Find where the given text appears and provide that cell's center as [x, y] coordinate. 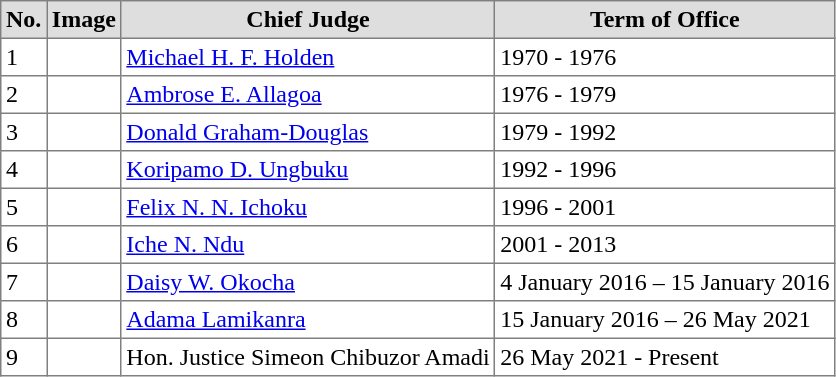
7 [24, 282]
Ambrose E. Allagoa [308, 95]
26 May 2021 - Present [665, 357]
Adama Lamikanra [308, 320]
Michael H. F. Holden [308, 57]
3 [24, 132]
Image [84, 20]
1992 - 1996 [665, 170]
5 [24, 207]
6 [24, 245]
4 [24, 170]
Hon. Justice Simeon Chibuzor Amadi [308, 357]
2001 - 2013 [665, 245]
Donald Graham-Douglas [308, 132]
Term of Office [665, 20]
Felix N. N. Ichoku [308, 207]
9 [24, 357]
15 January 2016 – 26 May 2021 [665, 320]
Koripamo D. Ungbuku [308, 170]
No. [24, 20]
Iche N. Ndu [308, 245]
1970 - 1976 [665, 57]
1979 - 1992 [665, 132]
8 [24, 320]
1976 - 1979 [665, 95]
1 [24, 57]
4 January 2016 – 15 January 2016 [665, 282]
Chief Judge [308, 20]
2 [24, 95]
1996 - 2001 [665, 207]
Daisy W. Okocha [308, 282]
